Find where the given text appears and provide that cell's center as (X, Y) coordinate. 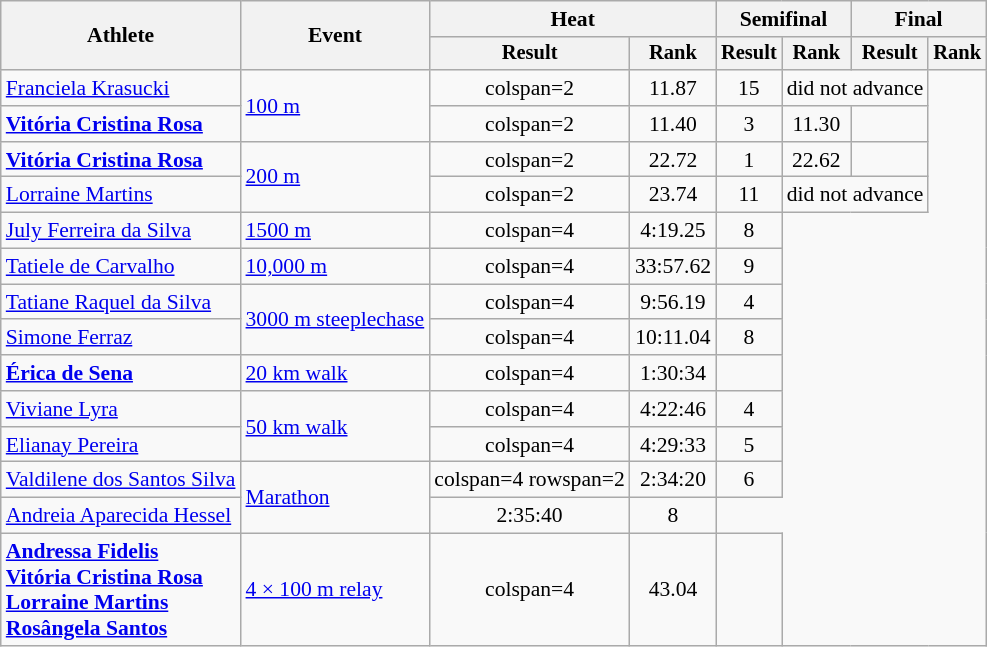
4:22:46 (673, 409)
Franciela Krasucki (121, 88)
1500 m (336, 231)
23.74 (673, 195)
10,000 m (336, 267)
1 (749, 160)
11 (749, 195)
Érica de Sena (121, 373)
July Ferreira da Silva (121, 231)
Tatiele de Carvalho (121, 267)
4:29:33 (673, 445)
2:34:20 (673, 480)
11.87 (673, 88)
1:30:34 (673, 373)
33:57.62 (673, 267)
Marathon (336, 498)
Heat (572, 19)
200 m (336, 178)
colspan=4 rowspan=2 (530, 480)
Andressa FidelisVitória Cristina RosaLorraine MartinsRosângela Santos (121, 590)
Valdilene dos Santos Silva (121, 480)
3 (749, 124)
9 (749, 267)
Tatiane Raquel da Silva (121, 302)
20 km walk (336, 373)
22.72 (673, 160)
11.40 (673, 124)
Lorraine Martins (121, 195)
4 × 100 m relay (336, 590)
2:35:40 (530, 516)
4:19.25 (673, 231)
Event (336, 36)
50 km walk (336, 426)
Elianay Pereira (121, 445)
3000 m steeplechase (336, 320)
6 (749, 480)
15 (749, 88)
22.62 (816, 160)
Viviane Lyra (121, 409)
Simone Ferraz (121, 338)
5 (749, 445)
Andreia Aparecida Hessel (121, 516)
100 m (336, 106)
Semifinal (784, 19)
Athlete (121, 36)
11.30 (816, 124)
Final (918, 19)
9:56.19 (673, 302)
43.04 (673, 590)
10:11.04 (673, 338)
